Determine the (X, Y) coordinate at the center of the cell enclosing the given text.  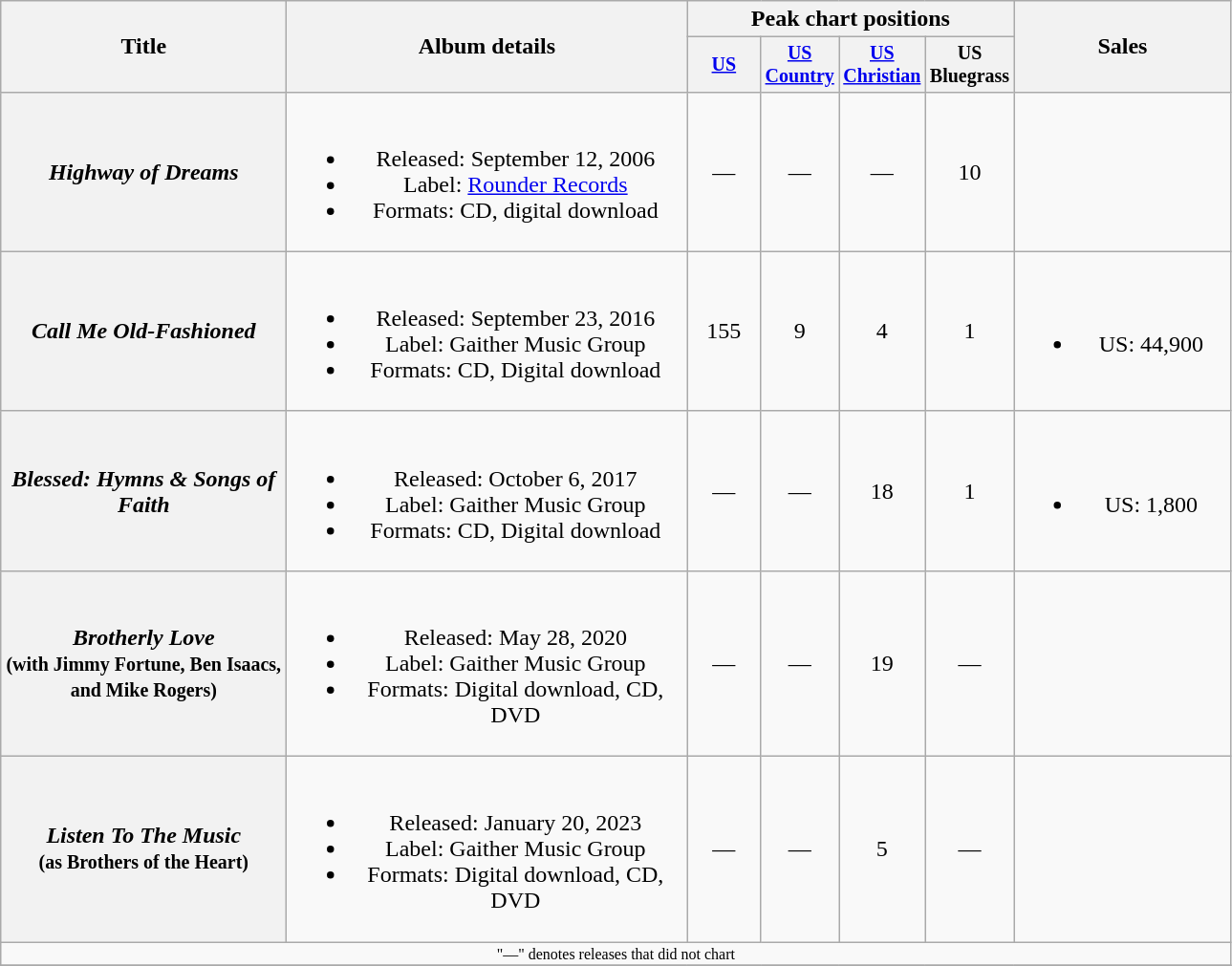
4 (883, 331)
5 (883, 849)
Released: May 28, 2020Label: Gaither Music GroupFormats: Digital download, CD, DVD (487, 663)
Listen To The Music(as Brothers of the Heart) (143, 849)
Call Me Old-Fashioned (143, 331)
Released: October 6, 2017Label: Gaither Music GroupFormats: CD, Digital download (487, 491)
US Christian (883, 65)
Title (143, 47)
9 (800, 331)
"—" denotes releases that did not chart (616, 954)
Released: September 12, 2006Label: Rounder RecordsFormats: CD, digital download (487, 172)
US (724, 65)
Sales (1122, 47)
US Country (800, 65)
US Bluegrass (969, 65)
Blessed: Hymns & Songs of Faith (143, 491)
Brotherly Love(with Jimmy Fortune, Ben Isaacs, and Mike Rogers) (143, 663)
Highway of Dreams (143, 172)
Released: September 23, 2016Label: Gaither Music GroupFormats: CD, Digital download (487, 331)
Released: January 20, 2023Label: Gaither Music GroupFormats: Digital download, CD, DVD (487, 849)
Album details (487, 47)
155 (724, 331)
18 (883, 491)
Peak chart positions (851, 19)
US: 1,800 (1122, 491)
10 (969, 172)
US: 44,900 (1122, 331)
19 (883, 663)
